Search for the cell housing the specified text and yield its (X, Y) center coordinate. 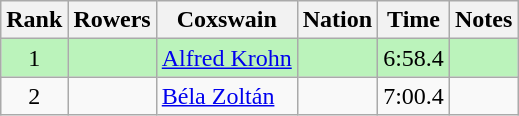
Time (414, 20)
1 (34, 58)
Notes (483, 20)
Nation (337, 20)
Alfred Krohn (226, 58)
Coxswain (226, 20)
6:58.4 (414, 58)
7:00.4 (414, 96)
Rank (34, 20)
Béla Zoltán (226, 96)
Rowers (112, 20)
2 (34, 96)
